From the cell containing the given text, extract its center point as [X, Y] coordinate. 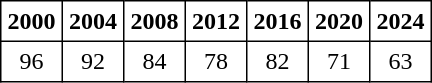
2020 [339, 21]
71 [339, 61]
2004 [93, 21]
92 [93, 61]
2012 [216, 21]
82 [278, 61]
63 [401, 61]
2024 [401, 21]
96 [32, 61]
78 [216, 61]
2016 [278, 21]
2000 [32, 21]
2008 [155, 21]
84 [155, 61]
